Return the [x, y] coordinate for the center point of the cell that contains the specified text.  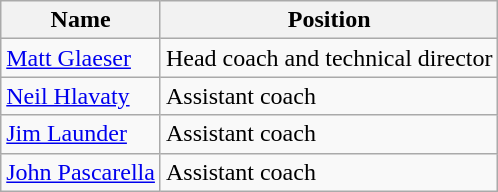
Position [329, 20]
Head coach and technical director [329, 58]
John Pascarella [81, 172]
Matt Glaeser [81, 58]
Name [81, 20]
Neil Hlavaty [81, 96]
Jim Launder [81, 134]
